From the cell containing the given text, extract its center point as [X, Y] coordinate. 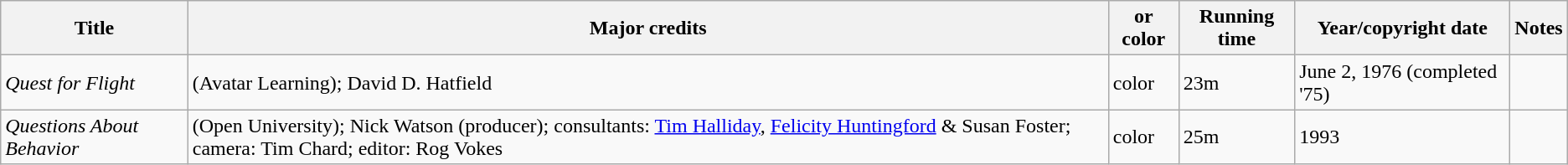
June 2, 1976 (completed '75) [1402, 82]
Quest for Flight [94, 82]
Year/copyright date [1402, 28]
Running time [1236, 28]
25m [1236, 137]
1993 [1402, 137]
or color [1143, 28]
23m [1236, 82]
(Open University); Nick Watson (producer); consultants: Tim Halliday, Felicity Huntingford & Susan Foster; camera: Tim Chard; editor: Rog Vokes [648, 137]
Notes [1539, 28]
(Avatar Learning); David D. Hatfield [648, 82]
Questions About Behavior [94, 137]
Major credits [648, 28]
Title [94, 28]
